Identify which cell holds the provided text, then report its (x, y) central coordinate. 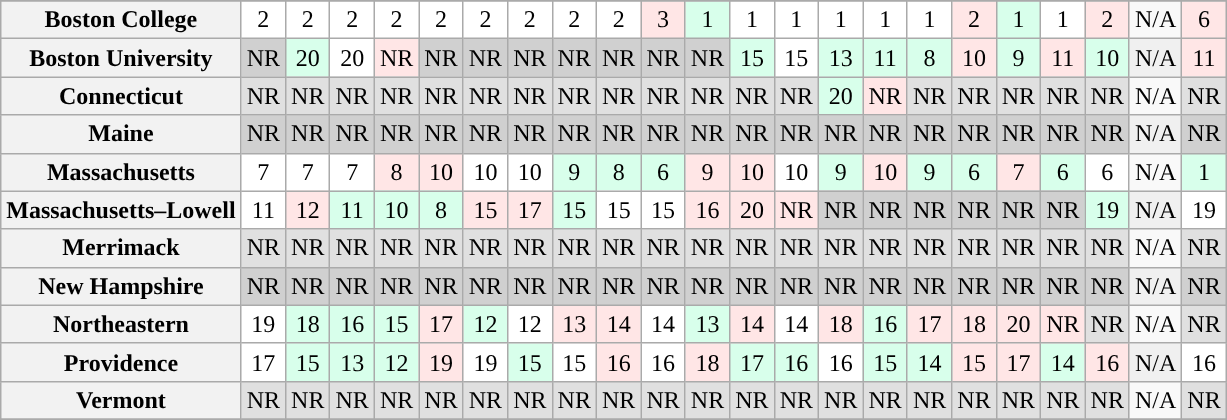
Boston University (121, 58)
Connecticut (121, 96)
Vermont (121, 400)
Northeastern (121, 324)
Boston College (121, 20)
Massachusetts (121, 172)
New Hampshire (121, 286)
Massachusetts–Lowell (121, 210)
Providence (121, 362)
3 (663, 20)
Merrimack (121, 248)
Maine (121, 134)
